Detect which cell encompasses the target text, then output its [X, Y] center coordinate. 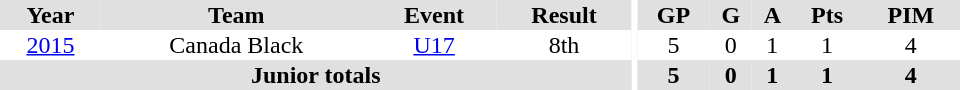
PIM [911, 15]
8th [564, 45]
Event [434, 15]
G [730, 15]
Year [50, 15]
2015 [50, 45]
Pts [826, 15]
A [772, 15]
Canada Black [236, 45]
Team [236, 15]
Result [564, 15]
U17 [434, 45]
Junior totals [316, 75]
GP [674, 15]
